Extract the [x, y] coordinate from the center of the cell holding the provided text.  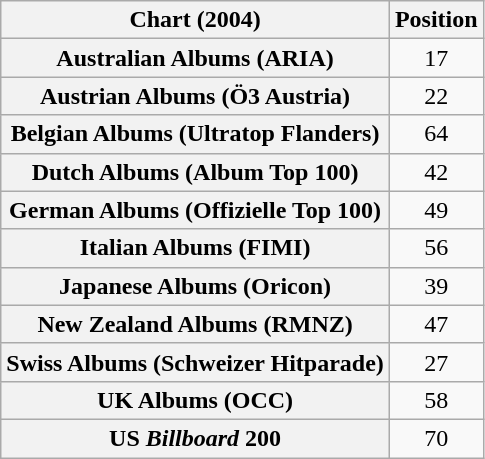
70 [436, 438]
German Albums (Offizielle Top 100) [196, 210]
US Billboard 200 [196, 438]
64 [436, 134]
UK Albums (OCC) [196, 400]
39 [436, 286]
Italian Albums (FIMI) [196, 248]
Belgian Albums (Ultratop Flanders) [196, 134]
New Zealand Albums (RMNZ) [196, 324]
47 [436, 324]
Austrian Albums (Ö3 Austria) [196, 96]
56 [436, 248]
42 [436, 172]
Chart (2004) [196, 20]
27 [436, 362]
Swiss Albums (Schweizer Hitparade) [196, 362]
49 [436, 210]
17 [436, 58]
Dutch Albums (Album Top 100) [196, 172]
58 [436, 400]
Position [436, 20]
Australian Albums (ARIA) [196, 58]
Japanese Albums (Oricon) [196, 286]
22 [436, 96]
